Identify which cell holds the provided text, then report its (x, y) central coordinate. 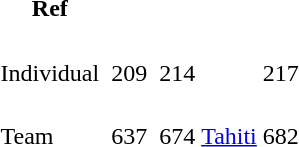
214 (178, 73)
209 (130, 73)
